Find where the given text appears and provide that cell's center as (X, Y) coordinate. 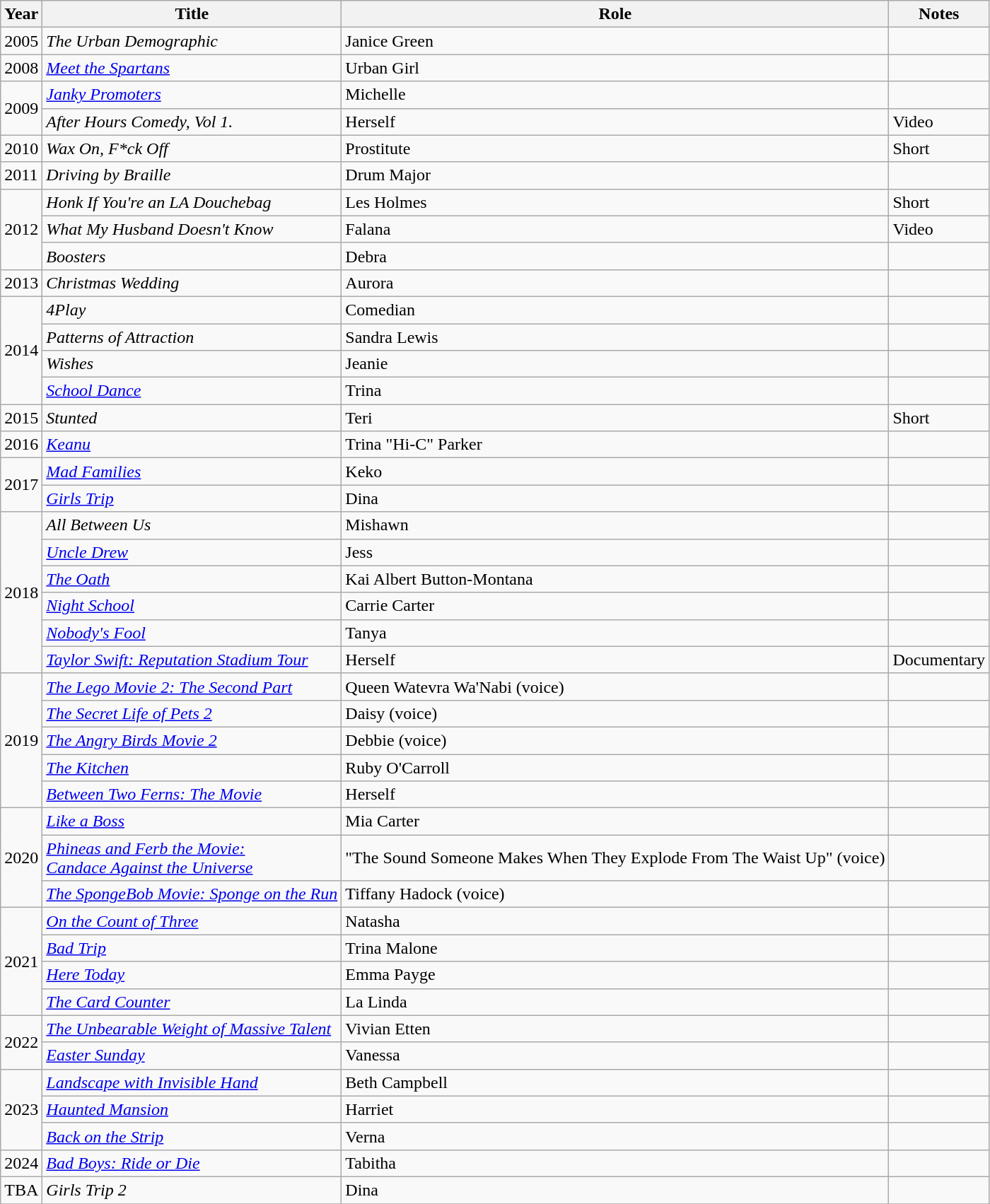
Phineas and Ferb the Movie:Candace Against the Universe (192, 858)
2011 (21, 175)
Keanu (192, 445)
Natasha (615, 921)
Girls Trip (192, 498)
The Angry Birds Movie 2 (192, 740)
Honk If You're an LA Douchebag (192, 202)
Trina "Hi-C" Parker (615, 445)
What My Husband Doesn't Know (192, 229)
Keko (615, 472)
Patterns of Attraction (192, 337)
Janice Green (615, 41)
Mia Carter (615, 822)
Back on the Strip (192, 1136)
Harriet (615, 1109)
Like a Boss (192, 822)
Tiffany Hadock (voice) (615, 894)
Prostitute (615, 148)
2014 (21, 350)
2005 (21, 41)
Stunted (192, 418)
Wax On, F*ck Off (192, 148)
2020 (21, 858)
2010 (21, 148)
Comedian (615, 310)
Uncle Drew (192, 552)
Vivian Etten (615, 1029)
Title (192, 14)
Aurora (615, 283)
Janky Promoters (192, 95)
Debbie (voice) (615, 740)
Girls Trip 2 (192, 1190)
Tanya (615, 633)
After Hours Comedy, Vol 1. (192, 122)
TBA (21, 1190)
Jeanie (615, 364)
The Lego Movie 2: The Second Part (192, 686)
2013 (21, 283)
Meet the Spartans (192, 68)
Michelle (615, 95)
Emma Payge (615, 975)
Mishawn (615, 525)
On the Count of Three (192, 921)
Christmas Wedding (192, 283)
Documentary (939, 660)
The Kitchen (192, 767)
Bad Boys: Ride or Die (192, 1163)
2023 (21, 1109)
Jess (615, 552)
2008 (21, 68)
Trina Malone (615, 948)
2016 (21, 445)
Queen Watevra Wa'Nabi (voice) (615, 686)
Sandra Lewis (615, 337)
2019 (21, 740)
Les Holmes (615, 202)
Debra (615, 256)
Vanessa (615, 1056)
Notes (939, 14)
The Unbearable Weight of Massive Talent (192, 1029)
Role (615, 14)
2022 (21, 1042)
2017 (21, 485)
Urban Girl (615, 68)
Driving by Braille (192, 175)
Falana (615, 229)
2012 (21, 229)
Haunted Mansion (192, 1109)
The Card Counter (192, 1002)
Drum Major (615, 175)
Boosters (192, 256)
2024 (21, 1163)
Wishes (192, 364)
Nobody's Fool (192, 633)
Verna (615, 1136)
Trina (615, 391)
2009 (21, 108)
The Oath (192, 579)
The Urban Demographic (192, 41)
La Linda (615, 1002)
Easter Sunday (192, 1056)
Carrie Carter (615, 606)
Daisy (voice) (615, 713)
Ruby O'Carroll (615, 767)
2021 (21, 962)
The SpongeBob Movie: Sponge on the Run (192, 894)
School Dance (192, 391)
4Play (192, 310)
Year (21, 14)
2015 (21, 418)
All Between Us (192, 525)
Kai Albert Button-Montana (615, 579)
The Secret Life of Pets 2 (192, 713)
Bad Trip (192, 948)
Landscape with Invisible Hand (192, 1082)
Mad Families (192, 472)
2018 (21, 592)
Teri (615, 418)
Night School (192, 606)
Beth Campbell (615, 1082)
Tabitha (615, 1163)
Here Today (192, 975)
Between Two Ferns: The Movie (192, 795)
Taylor Swift: Reputation Stadium Tour (192, 660)
"The Sound Someone Makes When They Explode From The Waist Up" (voice) (615, 858)
